Identify which cell holds the provided text, then report its [X, Y] central coordinate. 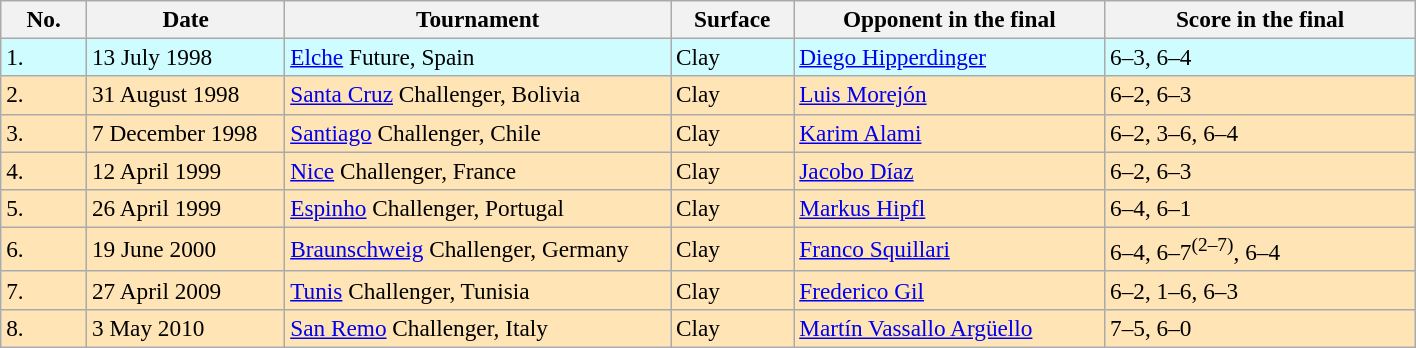
2. [44, 95]
Nice Challenger, France [478, 170]
7–5, 6–0 [1260, 328]
6–4, 6–1 [1260, 208]
3 May 2010 [186, 328]
7. [44, 290]
7 December 1998 [186, 133]
6–2, 1–6, 6–3 [1260, 290]
Luis Morejón [950, 95]
No. [44, 19]
Tournament [478, 19]
6–3, 6–4 [1260, 57]
6–4, 6–7(2–7), 6–4 [1260, 249]
19 June 2000 [186, 249]
Braunschweig Challenger, Germany [478, 249]
San Remo Challenger, Italy [478, 328]
Opponent in the final [950, 19]
Espinho Challenger, Portugal [478, 208]
5. [44, 208]
Martín Vassallo Argüello [950, 328]
Date [186, 19]
Elche Future, Spain [478, 57]
Karim Alami [950, 133]
Frederico Gil [950, 290]
Markus Hipfl [950, 208]
12 April 1999 [186, 170]
Jacobo Díaz [950, 170]
6–2, 3–6, 6–4 [1260, 133]
Santa Cruz Challenger, Bolivia [478, 95]
26 April 1999 [186, 208]
Franco Squillari [950, 249]
8. [44, 328]
Score in the final [1260, 19]
13 July 1998 [186, 57]
Tunis Challenger, Tunisia [478, 290]
6. [44, 249]
4. [44, 170]
1. [44, 57]
Santiago Challenger, Chile [478, 133]
Surface [732, 19]
3. [44, 133]
31 August 1998 [186, 95]
27 April 2009 [186, 290]
Diego Hipperdinger [950, 57]
